Find where the given text appears and provide that cell's center as [X, Y] coordinate. 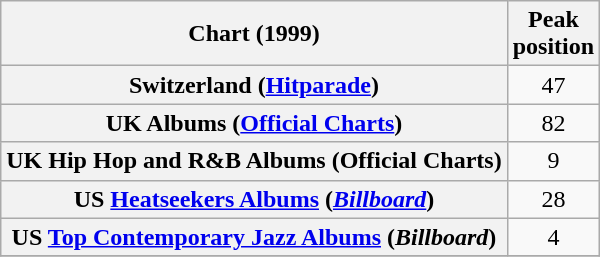
47 [553, 85]
4 [553, 237]
82 [553, 123]
UK Hip Hop and R&B Albums (Official Charts) [254, 161]
US Top Contemporary Jazz Albums (Billboard) [254, 237]
Switzerland (Hitparade) [254, 85]
US Heatseekers Albums (Billboard) [254, 199]
Peakposition [553, 34]
28 [553, 199]
9 [553, 161]
Chart (1999) [254, 34]
UK Albums (Official Charts) [254, 123]
